Identify which cell holds the provided text, then report its (x, y) central coordinate. 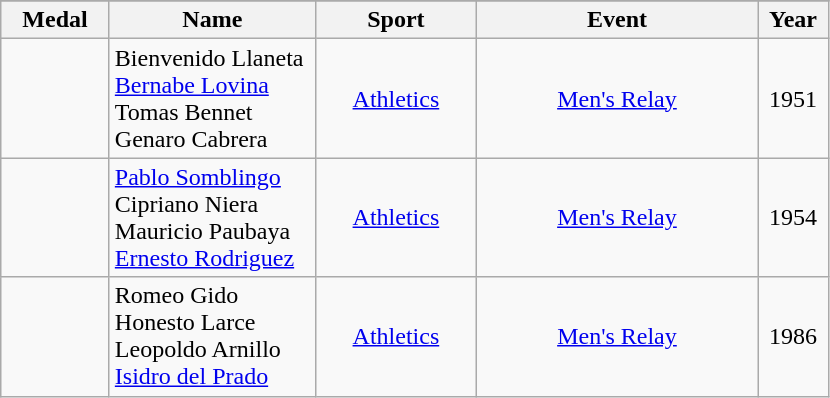
Year (794, 20)
Sport (396, 20)
1951 (794, 98)
Romeo GidoHonesto LarceLeopoldo ArnilloIsidro del Prado (212, 336)
1954 (794, 218)
Name (212, 20)
Event (616, 20)
Pablo SomblingoCipriano NieraMauricio PaubayaErnesto Rodriguez (212, 218)
Bienvenido LlanetaBernabe LovinaTomas BennetGenaro Cabrera (212, 98)
1986 (794, 336)
Medal (56, 20)
